Capture the cell that displays the provided text and extract its [x, y] central coordinate. 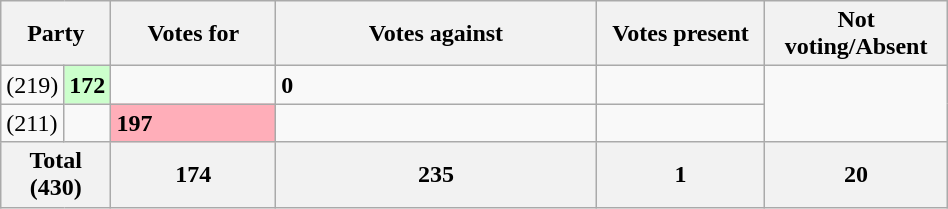
Votes against [436, 34]
Not voting/Absent [856, 34]
174 [194, 174]
235 [436, 174]
(211) [32, 123]
172 [88, 85]
0 [436, 85]
20 [856, 174]
Total (430) [56, 174]
Votes for [194, 34]
Party [56, 34]
Votes present [680, 34]
197 [194, 123]
1 [680, 174]
(219) [32, 85]
